Output the (x, y) coordinate of the center of the cell containing the given text.  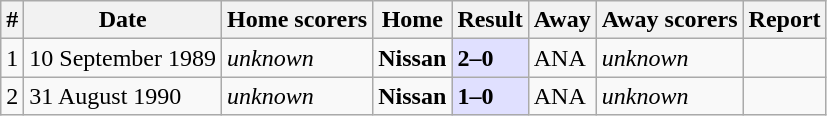
Away scorers (670, 20)
Date (123, 20)
Home (412, 20)
1 (12, 58)
Result (490, 20)
10 September 1989 (123, 58)
31 August 1990 (123, 96)
2 (12, 96)
Report (784, 20)
Away (562, 20)
1–0 (490, 96)
# (12, 20)
2–0 (490, 58)
Home scorers (298, 20)
